Scan for the cell matching the given text and deliver its [X, Y] coordinate at center. 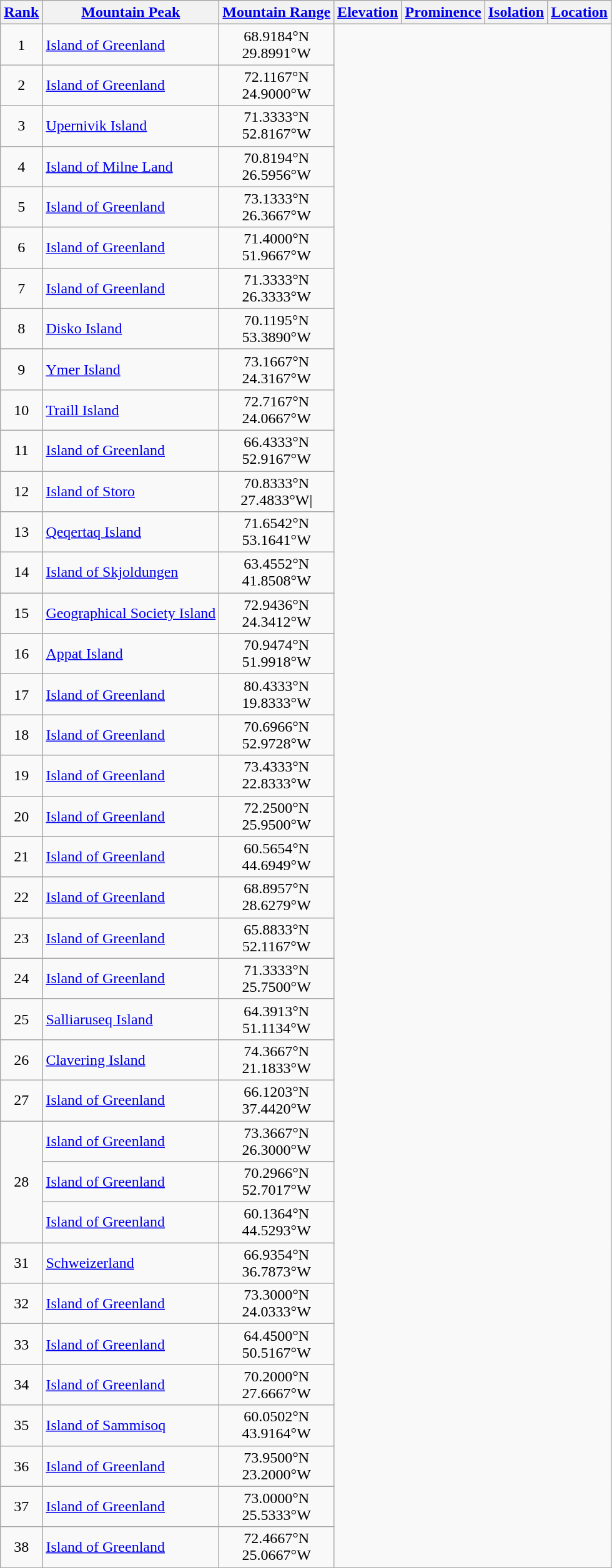
71.4000°N51.9667°W [277, 247]
72.2500°N25.9500°W [277, 816]
31 [21, 1263]
Isolation [516, 12]
Mountain Peak [131, 12]
Upernivik Island [131, 126]
64.4500°N50.5167°W [277, 1345]
68.8957°N28.6279°W [277, 898]
9 [21, 370]
63.4552°N41.8508°W [277, 573]
Traill Island [131, 409]
60.0502°N43.9164°W [277, 1426]
34 [21, 1384]
70.2966°N52.7017°W [277, 1182]
18 [21, 735]
Island of Storo [131, 491]
Qeqertaq Island [131, 532]
2 [21, 85]
15 [21, 613]
28 [21, 1182]
73.3000°N24.0333°W [277, 1303]
6 [21, 247]
73.1667°N24.3167°W [277, 370]
73.1333°N26.3667°W [277, 207]
72.4667°N25.0667°W [277, 1547]
72.7167°N24.0667°W [277, 409]
66.4333°N52.9167°W [277, 451]
23 [21, 938]
22 [21, 898]
1 [21, 45]
Location [580, 12]
Rank [21, 12]
Island of Sammisoq [131, 1426]
80.4333°N19.8333°W [277, 694]
36 [21, 1466]
70.8333°N27.4833°W| [277, 491]
73.4333°N22.8333°W [277, 775]
Salliaruseq Island [131, 1019]
25 [21, 1019]
14 [21, 573]
37 [21, 1507]
8 [21, 328]
66.1203°N37.4420°W [277, 1100]
71.3333°N26.3333°W [277, 288]
70.6966°N52.9728°W [277, 735]
27 [21, 1100]
24 [21, 979]
38 [21, 1547]
71.3333°N52.8167°W [277, 126]
Geographical Society Island [131, 613]
16 [21, 654]
33 [21, 1345]
70.2000°N27.6667°W [277, 1384]
Island of Skjoldungen [131, 573]
65.8833°N52.1167°W [277, 938]
4 [21, 166]
64.3913°N51.1134°W [277, 1019]
66.9354°N36.7873°W [277, 1263]
12 [21, 491]
72.9436°N24.3412°W [277, 613]
Clavering Island [131, 1060]
7 [21, 288]
3 [21, 126]
32 [21, 1303]
73.9500°N23.2000°W [277, 1466]
72.1167°N24.9000°W [277, 85]
73.0000°N25.5333°W [277, 1507]
60.5654°N44.6949°W [277, 856]
5 [21, 207]
Ymer Island [131, 370]
21 [21, 856]
60.1364°N44.5293°W [277, 1222]
13 [21, 532]
Mountain Range [277, 12]
Appat Island [131, 654]
71.6542°N53.1641°W [277, 532]
71.3333°N25.7500°W [277, 979]
17 [21, 694]
70.1195°N53.3890°W [277, 328]
70.8194°N26.5956°W [277, 166]
74.3667°N21.1833°W [277, 1060]
35 [21, 1426]
11 [21, 451]
Prominence [443, 12]
Elevation [368, 12]
Island of Milne Land [131, 166]
Disko Island [131, 328]
10 [21, 409]
Schweizerland [131, 1263]
19 [21, 775]
73.3667°N26.3000°W [277, 1141]
68.9184°N29.8991°W [277, 45]
26 [21, 1060]
20 [21, 816]
70.9474°N51.9918°W [277, 654]
